Output the [x, y] coordinate of the center of the cell containing the given text.  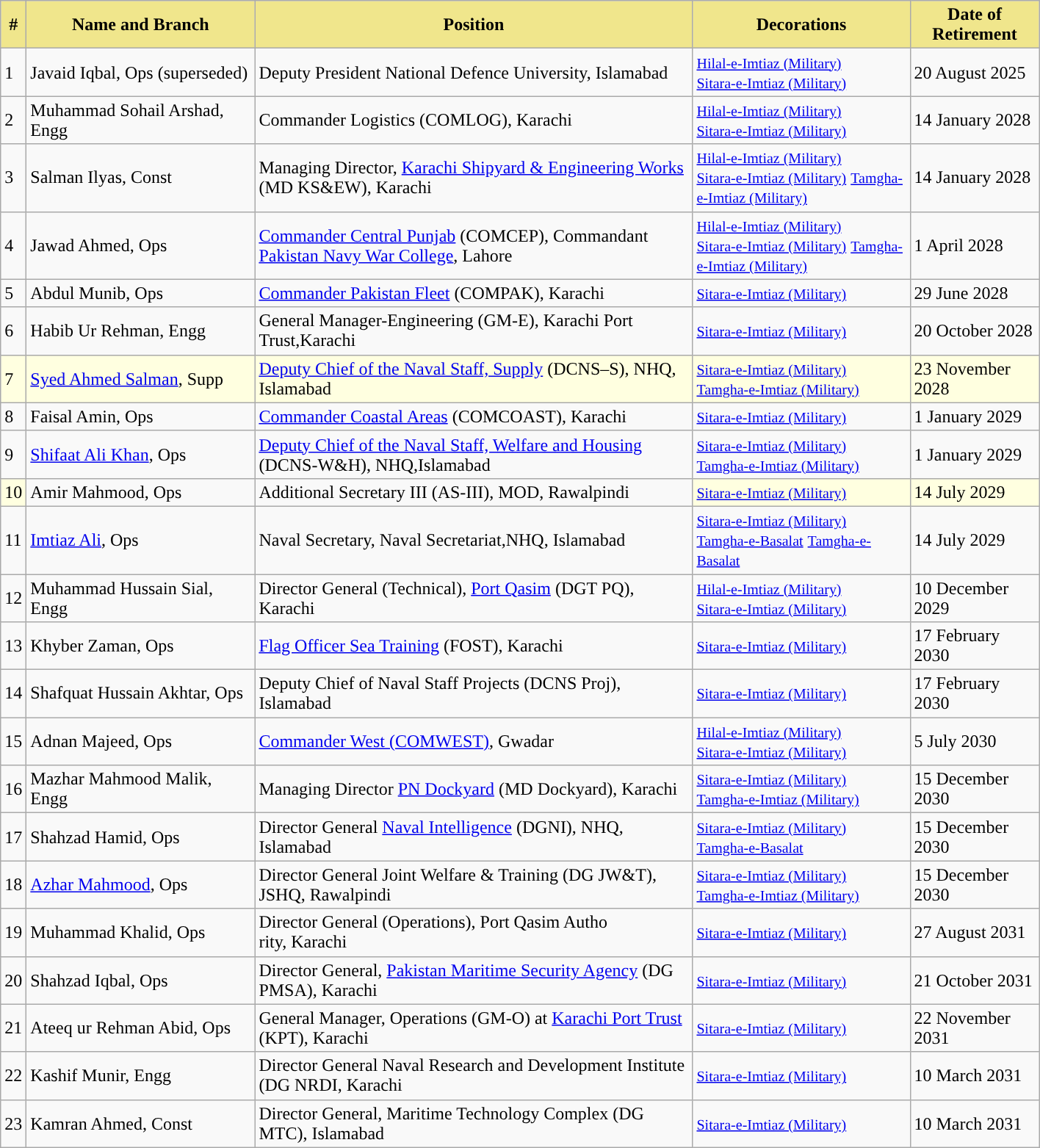
Shahzad Hamid, Ops [141, 837]
5 July 2030 [975, 742]
10 [13, 492]
Syed Ahmed Salman, Supp [141, 379]
7 [13, 379]
Director General (Operations), Port Qasim Authority, Karachi [474, 933]
Sitara-e-Imtiaz (Military) Tamgha-e-Basalat [801, 837]
Mazhar Mahmood Malik, Engg [141, 789]
Director General (Technical), Port Qasim (DGT PQ), Karachi [474, 598]
Muhammad Khalid, Ops [141, 933]
Imtiaz Ali, Ops [141, 540]
Deputy Chief of the Naval Staff, Welfare and Housing (DCNS-W&H), NHQ,Islamabad [474, 454]
Shafquat Hussain Akhtar, Ops [141, 693]
Javaid Iqbal, Ops (superseded) [141, 72]
1 [13, 72]
20 October 2028 [975, 331]
29 June 2028 [975, 293]
8 [13, 416]
Additional Secretary III (AS-III), MOD, Rawalpindi [474, 492]
4 [13, 245]
15 [13, 742]
# [13, 25]
18 [13, 884]
Abdul Munib, Ops [141, 293]
20 August 2025 [975, 72]
Shahzad Iqbal, Ops [141, 980]
20 [13, 980]
17 [13, 837]
23 [13, 1124]
Kashif Munir, Engg [141, 1075]
General Manager-Engineering (GM-E), Karachi Port Trust,Karachi [474, 331]
Position [474, 25]
Azhar Mahmood, Ops [141, 884]
Habib Ur Rehman, Engg [141, 331]
21 [13, 1028]
Decorations [801, 25]
12 [13, 598]
Commander West (COMWEST), Gwadar [474, 742]
Muhammad Hussain Sial, Engg [141, 598]
Adnan Majeed, Ops [141, 742]
Deputy President National Defence University, Islamabad [474, 72]
Salman Ilyas, Const [141, 178]
23 November 2028 [975, 379]
Ateeq ur Rehman Abid, Ops [141, 1028]
Director General Naval Research and Development Institute (DG NRDI, Karachi [474, 1075]
Faisal Amin, Ops [141, 416]
6 [13, 331]
Shifaat Ali Khan, Ops [141, 454]
Director General Joint Welfare & Training (DG JW&T), JSHQ, Rawalpindi [474, 884]
13 [13, 646]
1 April 2028 [975, 245]
Sitara-e-Imtiaz (Military) Tamgha-e-Basalat Tamgha-e-Basalat [801, 540]
Khyber Zaman, Ops [141, 646]
Director General Naval Intelligence (DGNI), NHQ, Islamabad [474, 837]
Commander Coastal Areas (COMCOAST), Karachi [474, 416]
Naval Secretary, Naval Secretariat,NHQ, Islamabad [474, 540]
Date of Retirement [975, 25]
11 [13, 540]
General Manager, Operations (GM-O) at Karachi Port Trust (KPT), Karachi [474, 1028]
Commander Pakistan Fleet (COMPAK), Karachi [474, 293]
14 [13, 693]
Muhammad Sohail Arshad, Engg [141, 120]
Managing Director PN Dockyard (MD Dockyard), Karachi [474, 789]
9 [13, 454]
Managing Director, Karachi Shipyard & Engineering Works (MD KS&EW), Karachi [474, 178]
22 November 2031 [975, 1028]
Kamran Ahmed, Const [141, 1124]
22 [13, 1075]
Deputy Chief of Naval Staff Projects (DCNS Proj), Islamabad [474, 693]
Commander Logistics (COMLOG), Karachi [474, 120]
Hilal-e-Imtiaz (Military)Sitara-e-Imtiaz (Military) [801, 598]
16 [13, 789]
5 [13, 293]
19 [13, 933]
Deputy Chief of the Naval Staff, Supply (DCNS–S), NHQ, Islamabad [474, 379]
Name and Branch [141, 25]
21 October 2031 [975, 980]
Commander Central Punjab (COMCEP), Commandant Pakistan Navy War College, Lahore [474, 245]
2 [13, 120]
27 August 2031 [975, 933]
Jawad Ahmed, Ops [141, 245]
Director General, Maritime Technology Complex (DG MTC), Islamabad [474, 1124]
Flag Officer Sea Training (FOST), Karachi [474, 646]
Amir Mahmood, Ops [141, 492]
Director General, Pakistan Maritime Security Agency (DG PMSA), Karachi [474, 980]
3 [13, 178]
10 December 2029 [975, 598]
